Scan for the cell matching the given text and deliver its (X, Y) coordinate at center. 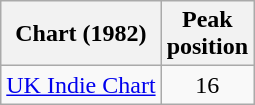
UK Indie Chart (81, 85)
Chart (1982) (81, 34)
Peakposition (207, 34)
16 (207, 85)
